Return the (x, y) coordinate for the center point of the cell that contains the specified text.  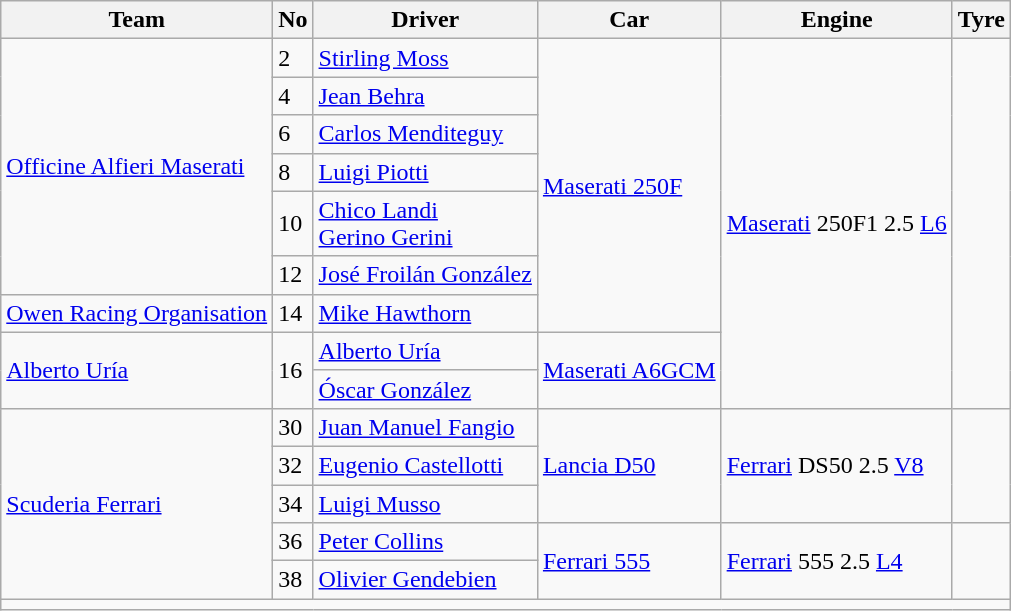
Luigi Musso (425, 503)
Jean Behra (425, 96)
38 (293, 580)
Eugenio Castellotti (425, 465)
36 (293, 542)
No (293, 20)
14 (293, 313)
34 (293, 503)
Óscar González (425, 389)
Stirling Moss (425, 58)
10 (293, 224)
Maserati 250F (629, 186)
Carlos Menditeguy (425, 134)
Chico Landi Gerino Gerini (425, 224)
Maserati 250F1 2.5 L6 (836, 224)
12 (293, 275)
2 (293, 58)
Car (629, 20)
Juan Manuel Fangio (425, 427)
16 (293, 370)
Ferrari 555 2.5 L4 (836, 561)
Mike Hawthorn (425, 313)
Owen Racing Organisation (137, 313)
30 (293, 427)
Maserati A6GCM (629, 370)
4 (293, 96)
6 (293, 134)
32 (293, 465)
Peter Collins (425, 542)
Lancia D50 (629, 465)
José Froilán González (425, 275)
Driver (425, 20)
Luigi Piotti (425, 172)
Tyre (981, 20)
Team (137, 20)
Olivier Gendebien (425, 580)
Scuderia Ferrari (137, 503)
Ferrari 555 (629, 561)
Officine Alfieri Maserati (137, 166)
Ferrari DS50 2.5 V8 (836, 465)
Engine (836, 20)
8 (293, 172)
